Return the [x, y] coordinate for the center point of the cell that contains the specified text.  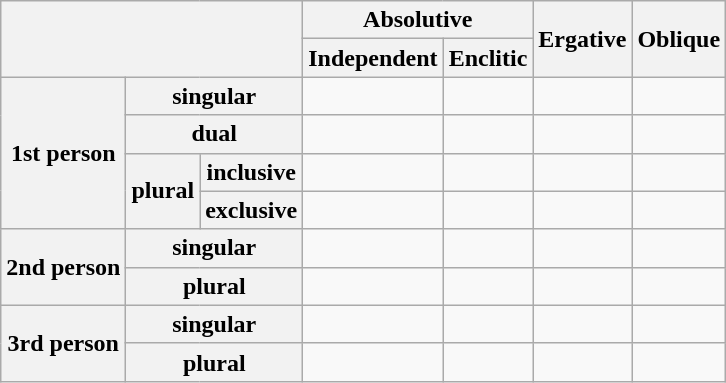
exclusive [252, 210]
dual [214, 134]
Absolutive [418, 20]
inclusive [252, 172]
Independent [373, 58]
3rd person [64, 343]
Oblique [679, 39]
1st person [64, 153]
Enclitic [488, 58]
2nd person [64, 267]
Ergative [582, 39]
